Pinpoint the cell where the given text exists, returning its (x, y) midpoint coordinate. 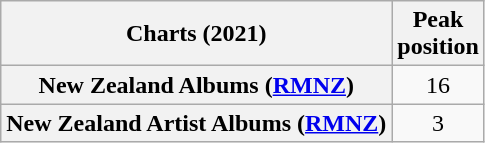
New Zealand Artist Albums (RMNZ) (196, 123)
Charts (2021) (196, 34)
16 (438, 85)
3 (438, 123)
Peakposition (438, 34)
New Zealand Albums (RMNZ) (196, 85)
